Find where the given text appears and provide that cell's center as [X, Y] coordinate. 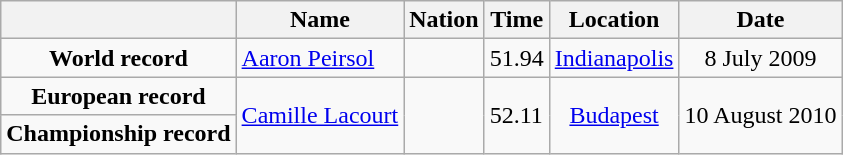
Budapest [614, 115]
Indianapolis [614, 58]
Aaron Peirsol [320, 58]
51.94 [516, 58]
Nation [444, 20]
European record [118, 96]
Camille Lacourt [320, 115]
Date [760, 20]
World record [118, 58]
Championship record [118, 134]
Location [614, 20]
10 August 2010 [760, 115]
Name [320, 20]
Time [516, 20]
52.11 [516, 115]
8 July 2009 [760, 58]
